Identify which cell holds the provided text, then report its (X, Y) central coordinate. 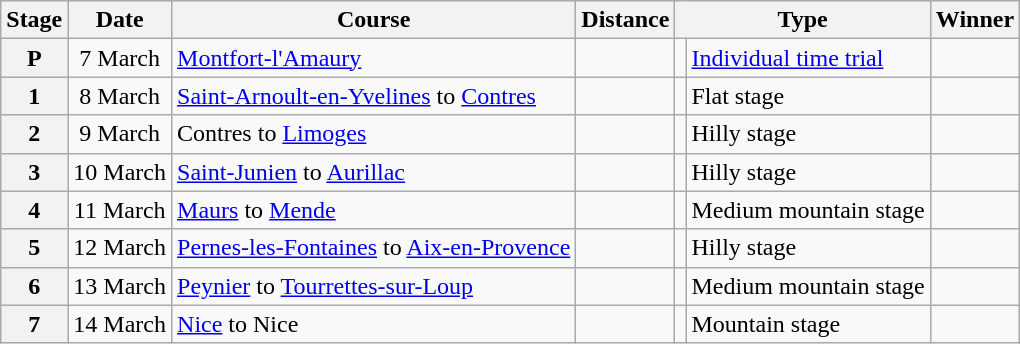
Nice to Nice (374, 324)
Date (120, 20)
Flat stage (808, 96)
Course (374, 20)
Type (802, 20)
P (34, 58)
Winner (974, 20)
11 March (120, 210)
Contres to Limoges (374, 134)
Maurs to Mende (374, 210)
7 (34, 324)
Stage (34, 20)
Individual time trial (808, 58)
10 March (120, 172)
5 (34, 248)
12 March (120, 248)
6 (34, 286)
7 March (120, 58)
Saint-Arnoult-en-Yvelines to Contres (374, 96)
2 (34, 134)
Saint-Junien to Aurillac (374, 172)
3 (34, 172)
Mountain stage (808, 324)
Pernes-les-Fontaines to Aix-en-Provence (374, 248)
Montfort-l'Amaury (374, 58)
14 March (120, 324)
Peynier to Tourrettes-sur-Loup (374, 286)
8 March (120, 96)
Distance (626, 20)
1 (34, 96)
4 (34, 210)
9 March (120, 134)
13 March (120, 286)
